Output the [X, Y] coordinate of the center of the cell containing the given text.  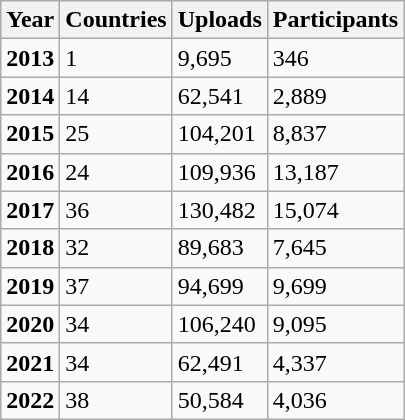
Uploads [220, 20]
62,541 [220, 96]
2015 [30, 134]
2018 [30, 248]
4,337 [335, 362]
2017 [30, 210]
2013 [30, 58]
25 [116, 134]
2022 [30, 400]
1 [116, 58]
2016 [30, 172]
130,482 [220, 210]
24 [116, 172]
15,074 [335, 210]
89,683 [220, 248]
2020 [30, 324]
104,201 [220, 134]
2,889 [335, 96]
Year [30, 20]
9,695 [220, 58]
9,699 [335, 286]
9,095 [335, 324]
50,584 [220, 400]
106,240 [220, 324]
32 [116, 248]
14 [116, 96]
2014 [30, 96]
109,936 [220, 172]
38 [116, 400]
37 [116, 286]
2021 [30, 362]
2019 [30, 286]
4,036 [335, 400]
94,699 [220, 286]
Participants [335, 20]
346 [335, 58]
Countries [116, 20]
13,187 [335, 172]
36 [116, 210]
8,837 [335, 134]
7,645 [335, 248]
62,491 [220, 362]
